Output the (X, Y) coordinate of the center of the cell containing the given text.  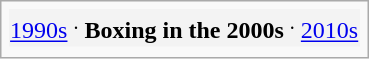
1990s . Boxing in the 2000s . 2010s (184, 27)
